Detect which cell encompasses the target text, then output its (x, y) center coordinate. 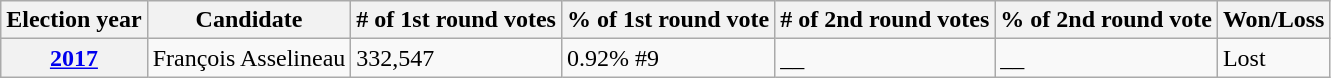
François Asselineau (249, 58)
Won/Loss (1273, 20)
# of 2nd round votes (885, 20)
% of 1st round vote (668, 20)
Candidate (249, 20)
Election year (74, 20)
0.92% #9 (668, 58)
% of 2nd round vote (1106, 20)
# of 1st round votes (456, 20)
2017 (74, 58)
332,547 (456, 58)
Lost (1273, 58)
